Detect which cell encompasses the target text, then output its (x, y) center coordinate. 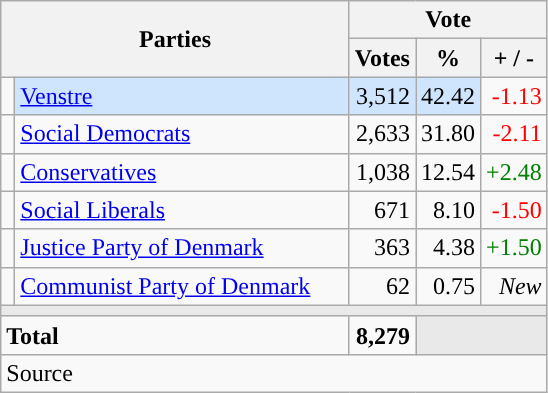
Venstre (182, 96)
Vote (448, 20)
% (448, 58)
Social Democrats (182, 134)
Total (176, 335)
2,633 (382, 134)
671 (382, 210)
1,038 (382, 172)
Votes (382, 58)
Communist Party of Denmark (182, 286)
0.75 (448, 286)
+1.50 (514, 248)
-2.11 (514, 134)
363 (382, 248)
42.42 (448, 96)
Source (274, 373)
New (514, 286)
4.38 (448, 248)
Justice Party of Denmark (182, 248)
Conservatives (182, 172)
3,512 (382, 96)
-1.50 (514, 210)
8,279 (382, 335)
12.54 (448, 172)
8.10 (448, 210)
Social Liberals (182, 210)
-1.13 (514, 96)
Parties (176, 39)
31.80 (448, 134)
+ / - (514, 58)
+2.48 (514, 172)
62 (382, 286)
